Scan for the cell matching the given text and deliver its (X, Y) coordinate at center. 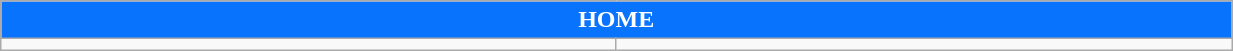
HOME (616, 20)
